Identify which cell holds the provided text, then report its (x, y) central coordinate. 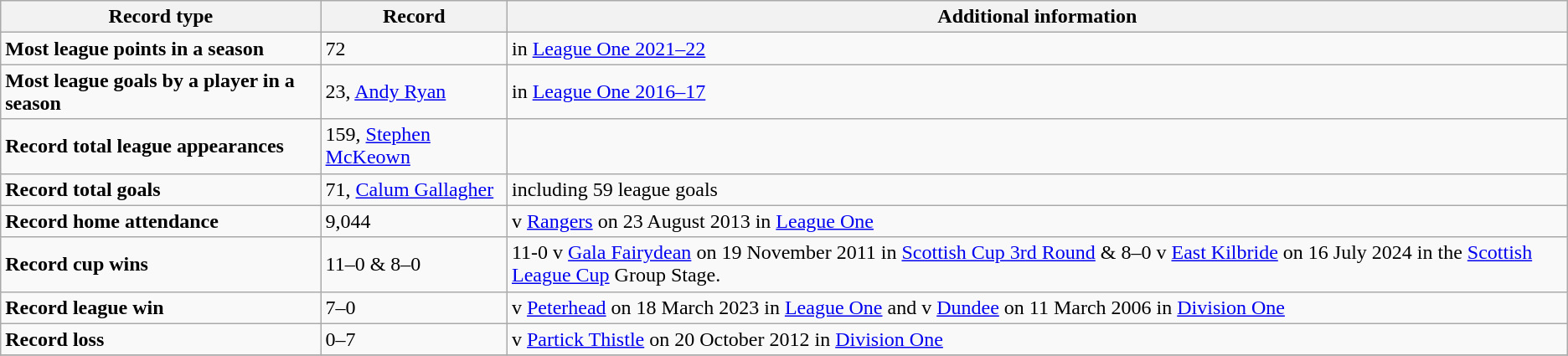
72 (414, 49)
Additional information (1037, 17)
9,044 (414, 221)
Record total league appearances (161, 146)
0–7 (414, 339)
Record league win (161, 307)
Record type (161, 17)
71, Calum Gallagher (414, 189)
Record loss (161, 339)
Record cup wins (161, 265)
Record (414, 17)
Most league goals by a player in a season (161, 92)
v Peterhead on 18 March 2023 in League One and v Dundee on 11 March 2006 in Division One (1037, 307)
159, Stephen McKeown (414, 146)
in League One 2021–22 (1037, 49)
Record home attendance (161, 221)
Most league points in a season (161, 49)
including 59 league goals (1037, 189)
v Partick Thistle on 20 October 2012 in Division One (1037, 339)
11-0 v Gala Fairydean on 19 November 2011 in Scottish Cup 3rd Round & 8–0 v East Kilbride on 16 July 2024 in the Scottish League Cup Group Stage. (1037, 265)
v Rangers on 23 August 2013 in League One (1037, 221)
Record total goals (161, 189)
23, Andy Ryan (414, 92)
in League One 2016–17 (1037, 92)
7–0 (414, 307)
11–0 & 8–0 (414, 265)
